Return the (x, y) coordinate for the center point of the cell that contains the specified text.  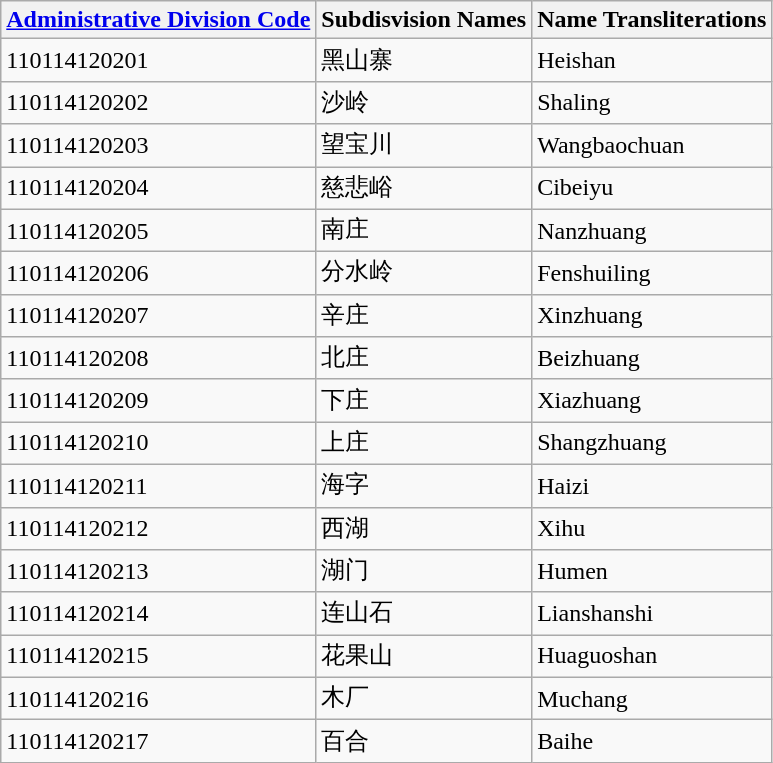
木厂 (424, 698)
北庄 (424, 358)
110114120202 (158, 102)
湖门 (424, 572)
110114120216 (158, 698)
Xihu (652, 528)
110114120206 (158, 274)
110114120215 (158, 656)
110114120201 (158, 60)
花果山 (424, 656)
Shaling (652, 102)
Heishan (652, 60)
Huaguoshan (652, 656)
辛庄 (424, 316)
Haizi (652, 486)
连山石 (424, 614)
110114120207 (158, 316)
Subdisvision Names (424, 20)
下庄 (424, 400)
Cibeiyu (652, 188)
110114120209 (158, 400)
百合 (424, 742)
110114120213 (158, 572)
Muchang (652, 698)
上庄 (424, 444)
Xiazhuang (652, 400)
110114120205 (158, 230)
西湖 (424, 528)
110114120208 (158, 358)
Name Transliterations (652, 20)
110114120212 (158, 528)
Xinzhuang (652, 316)
110114120210 (158, 444)
Fenshuiling (652, 274)
沙岭 (424, 102)
Administrative Division Code (158, 20)
Beizhuang (652, 358)
Lianshanshi (652, 614)
分水岭 (424, 274)
海字 (424, 486)
110114120217 (158, 742)
110114120214 (158, 614)
望宝川 (424, 146)
110114120204 (158, 188)
Shangzhuang (652, 444)
110114120211 (158, 486)
Nanzhuang (652, 230)
黑山寨 (424, 60)
Baihe (652, 742)
Wangbaochuan (652, 146)
慈悲峪 (424, 188)
Humen (652, 572)
110114120203 (158, 146)
南庄 (424, 230)
